For the text-containing cell, return its midpoint in [X, Y] coordinate format. 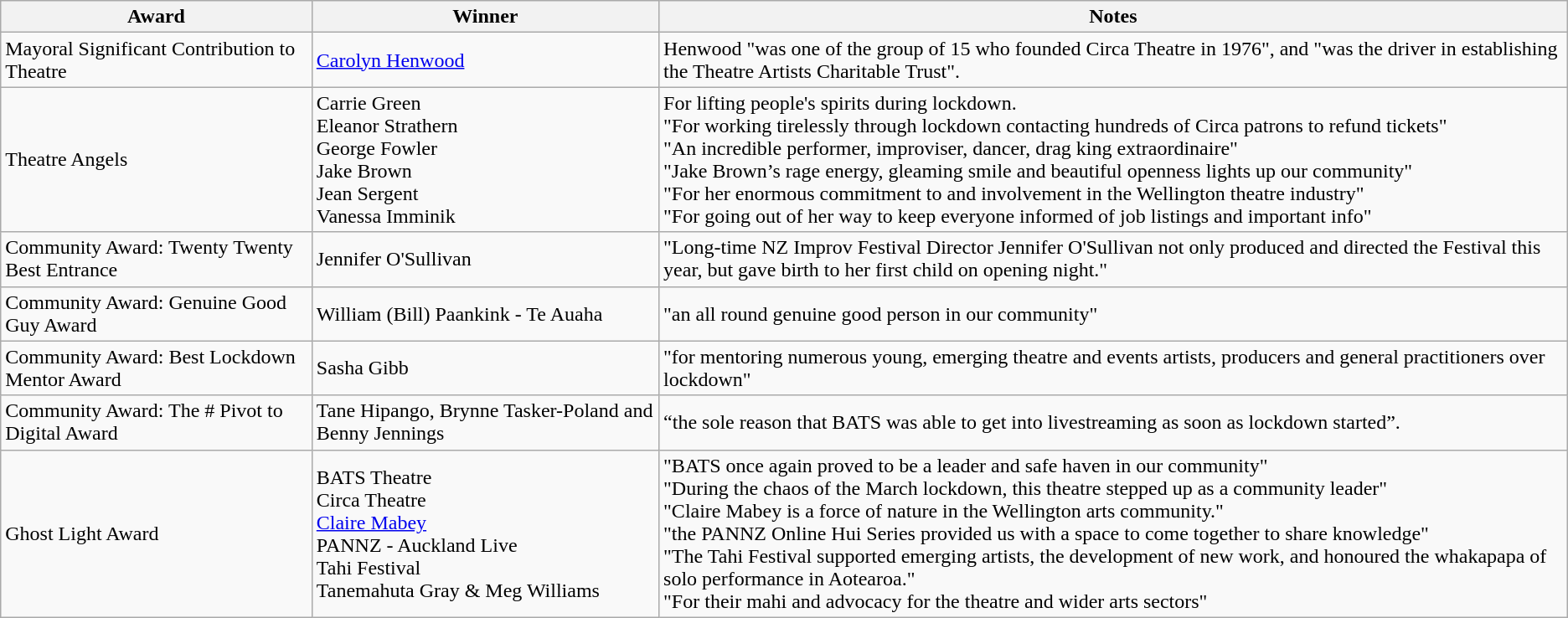
Winner [485, 17]
“the sole reason that BATS was able to get into livestreaming as soon as lockdown started”. [1114, 422]
Community Award: Twenty Twenty Best Entrance [157, 260]
Community Award: Best Lockdown Mentor Award [157, 368]
Sasha Gibb [485, 368]
Tane Hipango, Brynne Tasker-Poland and Benny Jennings [485, 422]
Notes [1114, 17]
Ghost Light Award [157, 533]
Mayoral Significant Contribution to Theatre [157, 60]
Carrie GreenEleanor StrathernGeorge FowlerJake BrownJean SergentVanessa Imminik [485, 159]
BATS TheatreCirca TheatreClaire MabeyPANNZ - Auckland LiveTahi FestivalTanemahuta Gray & Meg Williams [485, 533]
Community Award: The # Pivot to Digital Award [157, 422]
"an all round genuine good person in our community" [1114, 313]
Henwood "was one of the group of 15 who founded Circa Theatre in 1976", and "was the driver in establishing the Theatre Artists Charitable Trust". [1114, 60]
Community Award: Genuine Good Guy Award [157, 313]
Carolyn Henwood [485, 60]
Award [157, 17]
Jennifer O'Sullivan [485, 260]
"for mentoring numerous young, emerging theatre and events artists, producers and general practitioners over lockdown" [1114, 368]
William (Bill) Paankink - Te Auaha [485, 313]
Theatre Angels [157, 159]
